Return (x, y) of the center of cell containing provided text 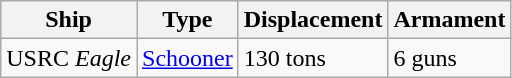
Ship (69, 20)
USRC Eagle (69, 58)
6 guns (450, 58)
130 tons (313, 58)
Displacement (313, 20)
Armament (450, 20)
Type (187, 20)
Schooner (187, 58)
